Output the [X, Y] coordinate of the center of the cell containing the given text.  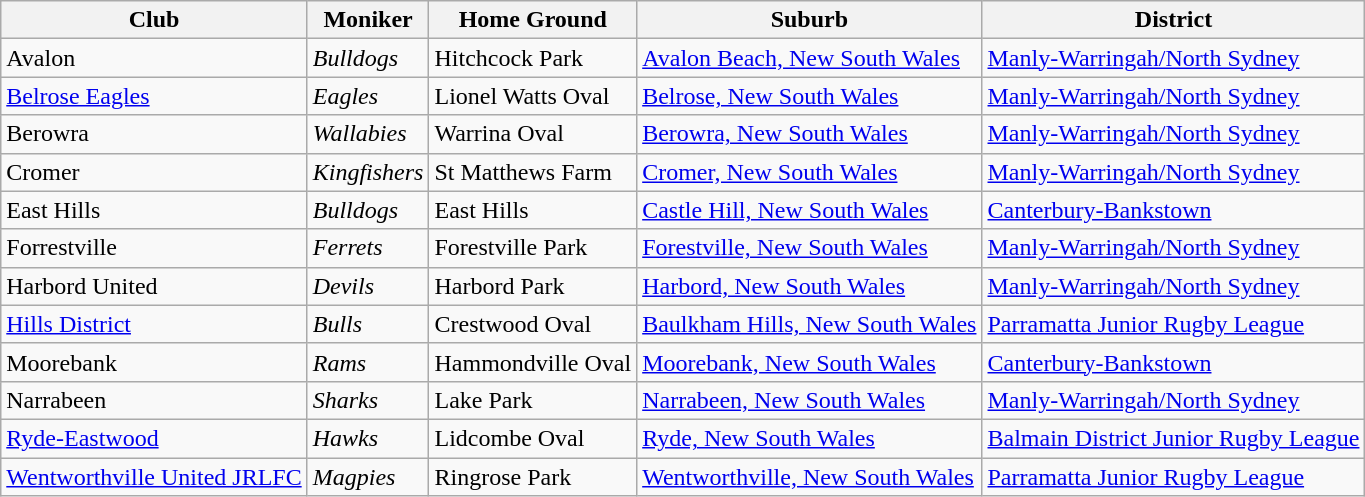
Harbord Park [533, 286]
Wentworthville United JRLFC [154, 477]
Crestwood Oval [533, 324]
Wentworthville, New South Wales [810, 477]
Berowra, New South Wales [810, 134]
Balmain District Junior Rugby League [1174, 438]
Sharks [368, 400]
Bulls [368, 324]
Wallabies [368, 134]
Ringrose Park [533, 477]
Belrose, New South Wales [810, 96]
Magpies [368, 477]
Lionel Watts Oval [533, 96]
Devils [368, 286]
Lake Park [533, 400]
Ryde-Eastwood [154, 438]
Cromer, New South Wales [810, 172]
Suburb [810, 20]
Castle Hill, New South Wales [810, 210]
District [1174, 20]
Harbord, New South Wales [810, 286]
Hawks [368, 438]
Avalon [154, 58]
Baulkham Hills, New South Wales [810, 324]
Rams [368, 362]
Kingfishers [368, 172]
Narrabeen [154, 400]
Harbord United [154, 286]
Forestville Park [533, 248]
Forestville, New South Wales [810, 248]
Ferrets [368, 248]
Moniker [368, 20]
Hitchcock Park [533, 58]
Avalon Beach, New South Wales [810, 58]
Forrestville [154, 248]
Moorebank, New South Wales [810, 362]
Cromer [154, 172]
Eagles [368, 96]
Home Ground [533, 20]
Narrabeen, New South Wales [810, 400]
Moorebank [154, 362]
Warrina Oval [533, 134]
Belrose Eagles [154, 96]
Ryde, New South Wales [810, 438]
Lidcombe Oval [533, 438]
Berowra [154, 134]
Hammondville Oval [533, 362]
St Matthews Farm [533, 172]
Hills District [154, 324]
Club [154, 20]
